Search for the cell housing the specified text and yield its (x, y) center coordinate. 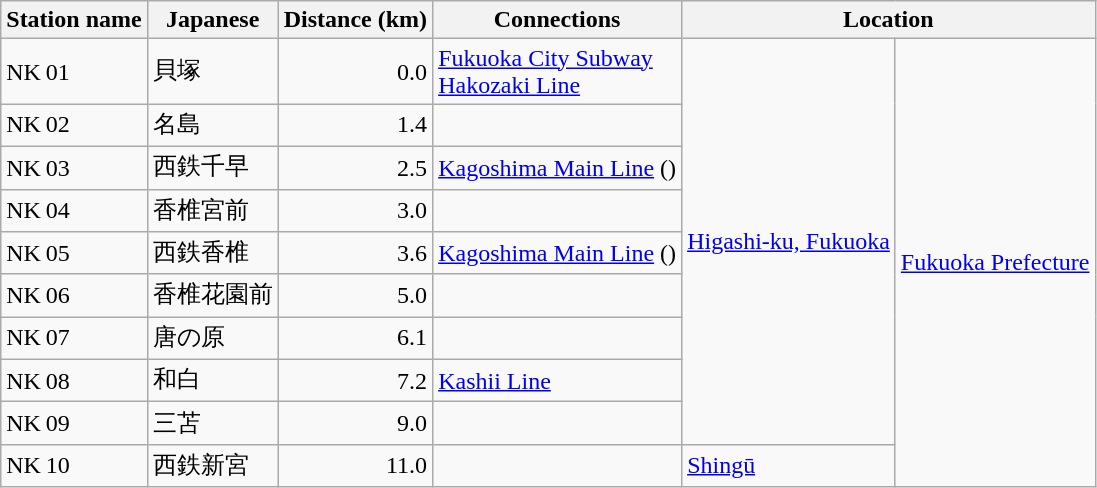
Station name (74, 20)
NK 10 (74, 466)
11.0 (355, 466)
NK 06 (74, 296)
香椎宮前 (212, 210)
名島 (212, 126)
Distance (km) (355, 20)
NK 08 (74, 380)
NK 01 (74, 72)
三苫 (212, 424)
2.5 (355, 168)
Connections (558, 20)
西鉄千早 (212, 168)
香椎花園前 (212, 296)
Location (888, 20)
7.2 (355, 380)
Fukuoka Prefecture (995, 263)
唐の原 (212, 338)
Higashi-ku, Fukuoka (789, 242)
Shingū (789, 466)
9.0 (355, 424)
NK 05 (74, 254)
NK 09 (74, 424)
5.0 (355, 296)
Kashii Line (558, 380)
Japanese (212, 20)
6.1 (355, 338)
西鉄新宮 (212, 466)
貝塚 (212, 72)
NK 07 (74, 338)
NK 03 (74, 168)
3.0 (355, 210)
1.4 (355, 126)
NK 02 (74, 126)
3.6 (355, 254)
0.0 (355, 72)
西鉄香椎 (212, 254)
和白 (212, 380)
Fukuoka City Subway Hakozaki Line (558, 72)
NK 04 (74, 210)
